Identify which cell holds the provided text, then report its (X, Y) central coordinate. 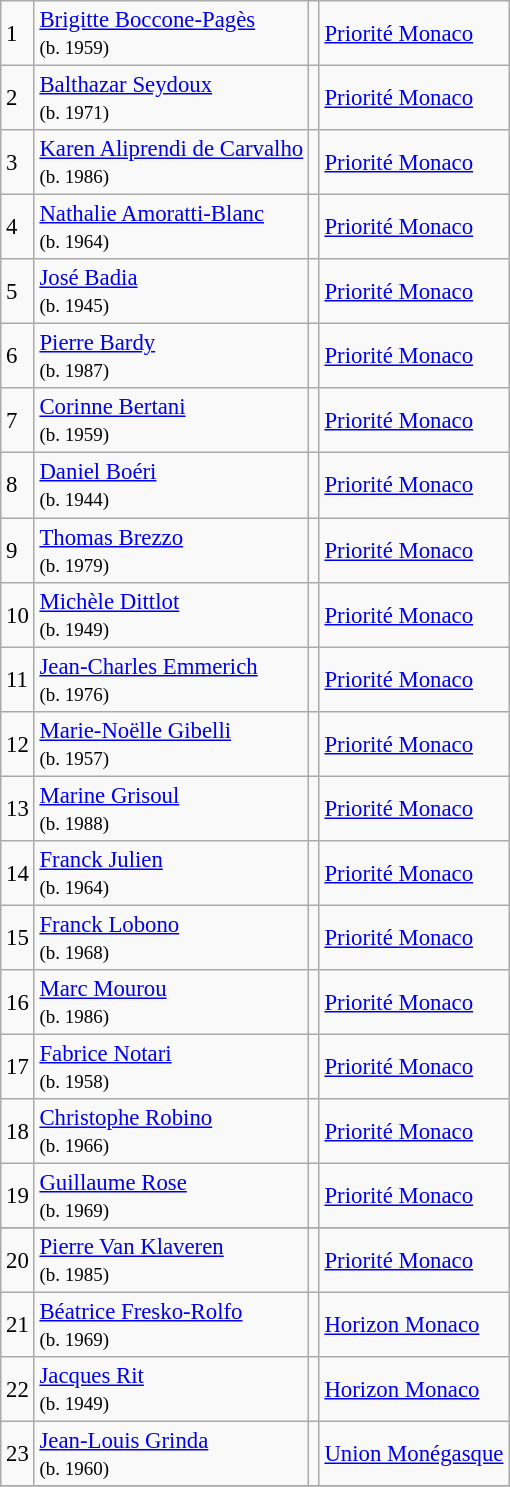
Daniel Boéri(b. 1944) (171, 486)
Balthazar Seydoux(b. 1971) (171, 98)
Marine Grisoul(b. 1988) (171, 808)
13 (18, 808)
11 (18, 680)
Marie-Noëlle Gibelli(b. 1957) (171, 744)
1 (18, 34)
Christophe Robino(b. 1966) (171, 1132)
Jacques Rit(b. 1949) (171, 1390)
Fabrice Notari(b. 1958) (171, 1066)
17 (18, 1066)
Corinne Bertani(b. 1959) (171, 420)
Marc Mourou(b. 1986) (171, 1002)
14 (18, 874)
Michèle Dittlot(b. 1949) (171, 614)
Béatrice Fresko-Rolfo(b. 1969) (171, 1326)
18 (18, 1132)
23 (18, 1454)
20 (18, 1260)
2 (18, 98)
10 (18, 614)
Franck Lobono(b. 1968) (171, 938)
Nathalie Amoratti-Blanc(b. 1964) (171, 228)
15 (18, 938)
9 (18, 550)
19 (18, 1196)
12 (18, 744)
Jean-Louis Grinda(b. 1960) (171, 1454)
Karen Aliprendi de Carvalho(b. 1986) (171, 162)
16 (18, 1002)
Jean-Charles Emmerich(b. 1976) (171, 680)
Thomas Brezzo(b. 1979) (171, 550)
Pierre Van Klaveren(b. 1985) (171, 1260)
8 (18, 486)
6 (18, 356)
Franck Julien(b. 1964) (171, 874)
José Badia(b. 1945) (171, 292)
5 (18, 292)
21 (18, 1326)
Union Monégasque (414, 1454)
4 (18, 228)
7 (18, 420)
3 (18, 162)
Pierre Bardy(b. 1987) (171, 356)
22 (18, 1390)
Guillaume Rose(b. 1969) (171, 1196)
Brigitte Boccone-Pagès(b. 1959) (171, 34)
